Scan for the cell matching the given text and deliver its [x, y] coordinate at center. 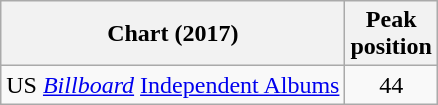
US Billboard Independent Albums [173, 85]
Chart (2017) [173, 34]
Peakposition [391, 34]
44 [391, 85]
